Provide the [x, y] coordinate of the cell's center where the given text is located.  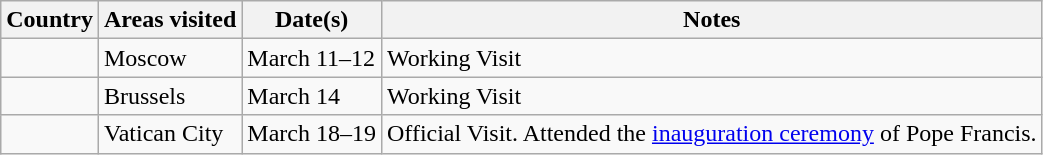
March 18–19 [312, 134]
Official Visit. Attended the inauguration ceremony of Pope Francis. [712, 134]
Brussels [170, 96]
Vatican City [170, 134]
March 14 [312, 96]
Moscow [170, 58]
Areas visited [170, 20]
Notes [712, 20]
Date(s) [312, 20]
March 11–12 [312, 58]
Country [50, 20]
